Return [X, Y] of the center of cell containing provided text 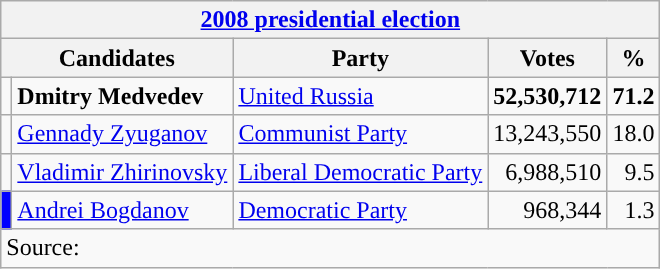
52,530,712 [548, 96]
Gennady Zyuganov [122, 134]
968,344 [548, 210]
Dmitry Medvedev [122, 96]
71.2 [634, 96]
% [634, 58]
Candidates [117, 58]
Votes [548, 58]
Communist Party [360, 134]
Party [360, 58]
1.3 [634, 210]
Vladimir Zhirinovsky [122, 172]
6,988,510 [548, 172]
13,243,550 [548, 134]
Democratic Party [360, 210]
Andrei Bogdanov [122, 210]
9.5 [634, 172]
18.0 [634, 134]
Source: [330, 248]
2008 presidential election [330, 20]
United Russia [360, 96]
Liberal Democratic Party [360, 172]
